Detect which cell encompasses the target text, then output its [x, y] center coordinate. 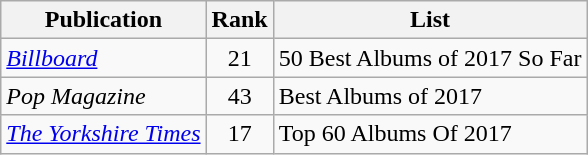
21 [240, 58]
43 [240, 96]
List [430, 20]
Pop Magazine [104, 96]
The Yorkshire Times [104, 134]
Billboard [104, 58]
Top 60 Albums Of 2017 [430, 134]
Rank [240, 20]
Best Albums of 2017 [430, 96]
17 [240, 134]
50 Best Albums of 2017 So Far [430, 58]
Publication [104, 20]
